Provide the [x, y] coordinate of the cell's center where the given text is located.  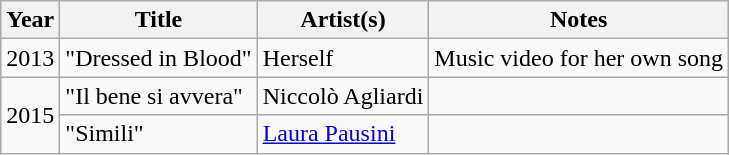
Year [30, 20]
"Il bene si avvera" [158, 96]
Notes [579, 20]
Artist(s) [343, 20]
Laura Pausini [343, 134]
"Dressed in Blood" [158, 58]
Title [158, 20]
Music video for her own song [579, 58]
Herself [343, 58]
Niccolò Agliardi [343, 96]
2015 [30, 115]
2013 [30, 58]
"Simili" [158, 134]
